Pinpoint the cell where the given text exists, returning its [x, y] midpoint coordinate. 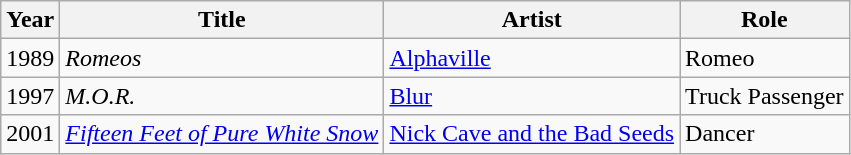
Role [765, 20]
Nick Cave and the Bad Seeds [532, 134]
Year [30, 20]
Romeos [222, 58]
Artist [532, 20]
Romeo [765, 58]
1989 [30, 58]
2001 [30, 134]
Alphaville [532, 58]
Truck Passenger [765, 96]
Blur [532, 96]
M.O.R. [222, 96]
1997 [30, 96]
Fifteen Feet of Pure White Snow [222, 134]
Title [222, 20]
Dancer [765, 134]
